Pinpoint the cell where the given text exists, returning its (X, Y) midpoint coordinate. 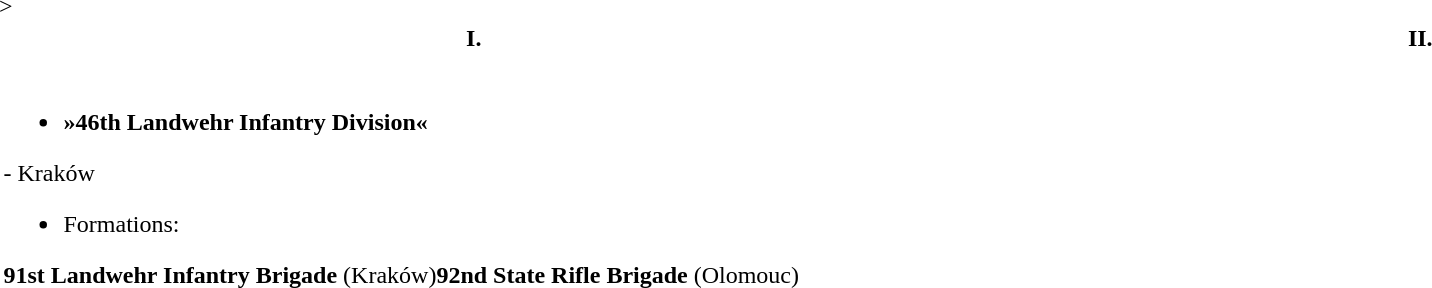
I. (474, 38)
